Locate the cell with the specified text and output its [X, Y] center coordinate. 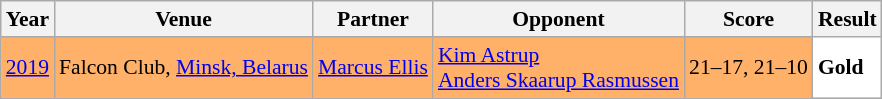
Score [748, 19]
Year [28, 19]
Partner [373, 19]
Venue [184, 19]
2019 [28, 68]
21–17, 21–10 [748, 68]
Kim Astrup Anders Skaarup Rasmussen [558, 68]
Opponent [558, 19]
Gold [848, 68]
Result [848, 19]
Marcus Ellis [373, 68]
Falcon Club, Minsk, Belarus [184, 68]
